Locate the cell with the specified text and output its (x, y) center coordinate. 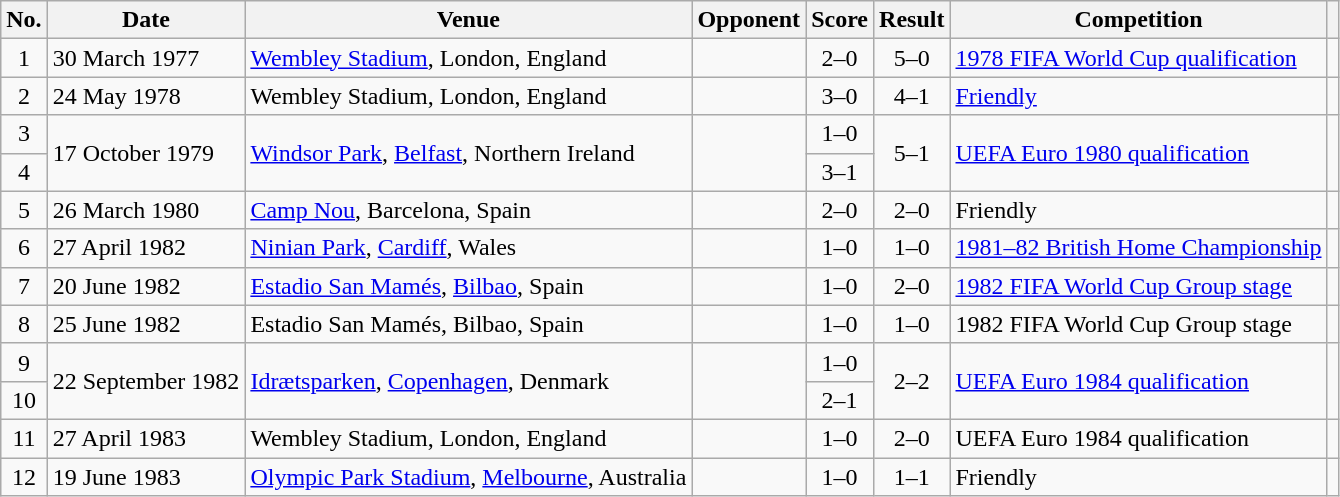
19 June 1983 (146, 477)
26 March 1980 (146, 210)
Opponent (749, 20)
12 (24, 477)
27 April 1983 (146, 438)
Competition (1138, 20)
3–0 (840, 96)
11 (24, 438)
2–1 (840, 400)
27 April 1982 (146, 248)
3 (24, 134)
25 June 1982 (146, 324)
4 (24, 172)
1978 FIFA World Cup qualification (1138, 58)
Venue (468, 20)
10 (24, 400)
5–1 (912, 153)
24 May 1978 (146, 96)
4–1 (912, 96)
No. (24, 20)
3–1 (840, 172)
8 (24, 324)
1 (24, 58)
6 (24, 248)
9 (24, 362)
5 (24, 210)
UEFA Euro 1980 qualification (1138, 153)
5–0 (912, 58)
Ninian Park, Cardiff, Wales (468, 248)
Score (840, 20)
Date (146, 20)
1–1 (912, 477)
Result (912, 20)
Camp Nou, Barcelona, Spain (468, 210)
2 (24, 96)
22 September 1982 (146, 381)
Idrætsparken, Copenhagen, Denmark (468, 381)
Windsor Park, Belfast, Northern Ireland (468, 153)
7 (24, 286)
Olympic Park Stadium, Melbourne, Australia (468, 477)
30 March 1977 (146, 58)
2–2 (912, 381)
20 June 1982 (146, 286)
17 October 1979 (146, 153)
1981–82 British Home Championship (1138, 248)
